Extract the [X, Y] coordinate from the center of the cell holding the provided text.  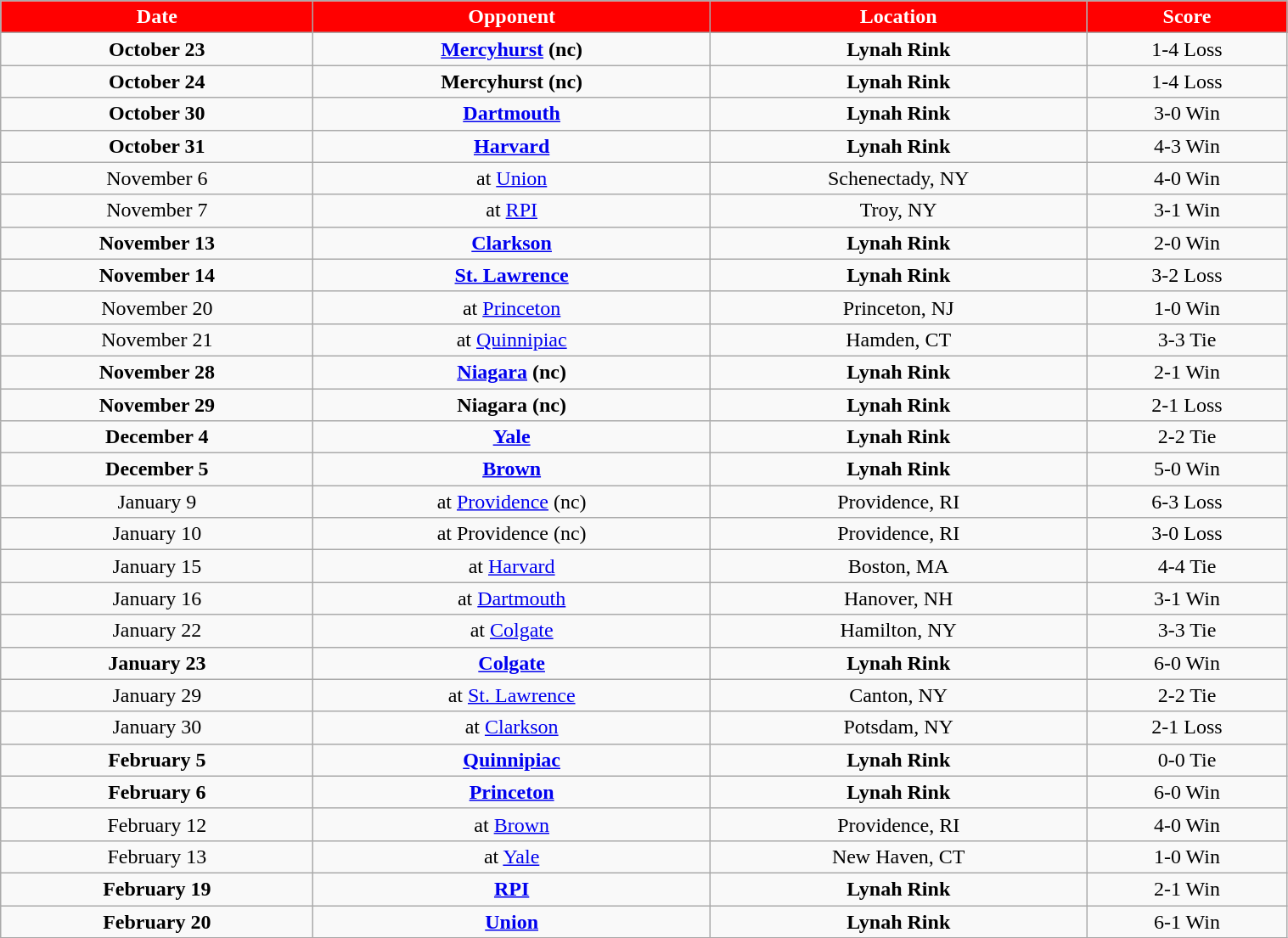
January 10 [157, 534]
October 23 [157, 49]
Opponent [512, 17]
Harvard [512, 146]
0-0 Tie [1187, 760]
Yale [512, 437]
6-3 Loss [1187, 502]
December 5 [157, 469]
Hanover, NH [898, 598]
February 5 [157, 760]
Date [157, 17]
Canton, NY [898, 695]
November 7 [157, 211]
Troy, NY [898, 211]
October 30 [157, 114]
New Haven, CT [898, 857]
Colgate [512, 663]
January 23 [157, 663]
Clarkson [512, 243]
November 28 [157, 372]
Hamilton, NY [898, 631]
2-0 Win [1187, 243]
Princeton [512, 792]
February 6 [157, 792]
3-0 Loss [1187, 534]
St. Lawrence [512, 275]
Boston, MA [898, 566]
6-1 Win [1187, 921]
February 13 [157, 857]
November 6 [157, 178]
at Clarkson [512, 727]
Dartmouth [512, 114]
November 21 [157, 340]
February 20 [157, 921]
4-4 Tie [1187, 566]
RPI [512, 889]
January 30 [157, 727]
Score [1187, 17]
October 31 [157, 146]
Location [898, 17]
at Quinnipiac [512, 340]
January 29 [157, 695]
October 24 [157, 81]
Schenectady, NY [898, 178]
February 19 [157, 889]
November 29 [157, 405]
Brown [512, 469]
Potsdam, NY [898, 727]
3-2 Loss [1187, 275]
at RPI [512, 211]
November 20 [157, 307]
3-0 Win [1187, 114]
Hamden, CT [898, 340]
Union [512, 921]
at Harvard [512, 566]
at Colgate [512, 631]
January 9 [157, 502]
Quinnipiac [512, 760]
February 12 [157, 824]
5-0 Win [1187, 469]
December 4 [157, 437]
at St. Lawrence [512, 695]
at Union [512, 178]
January 16 [157, 598]
at Brown [512, 824]
January 15 [157, 566]
at Dartmouth [512, 598]
November 13 [157, 243]
January 22 [157, 631]
at Princeton [512, 307]
at Yale [512, 857]
4-3 Win [1187, 146]
Princeton, NJ [898, 307]
November 14 [157, 275]
